Extract the [x, y] coordinate from the center of the cell holding the provided text.  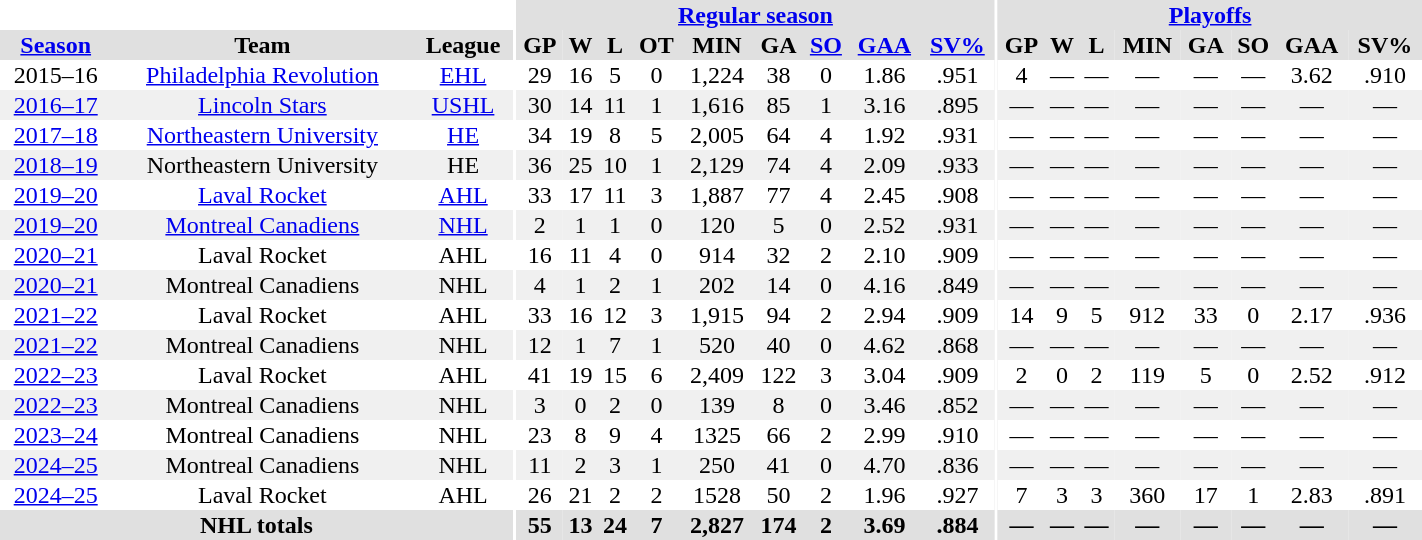
League [462, 45]
.908 [957, 195]
2.17 [1312, 315]
.884 [957, 525]
2018–19 [56, 165]
2017–18 [56, 135]
1,887 [718, 195]
360 [1148, 495]
2.09 [884, 165]
3.04 [884, 375]
2.94 [884, 315]
520 [718, 345]
USHL [462, 105]
85 [779, 105]
23 [540, 435]
15 [616, 375]
21 [580, 495]
2.83 [1312, 495]
914 [718, 255]
2016–17 [56, 105]
250 [718, 465]
26 [540, 495]
1,616 [718, 105]
3.16 [884, 105]
.912 [1385, 375]
1,915 [718, 315]
2.10 [884, 255]
2015–16 [56, 75]
Season [56, 45]
119 [1148, 375]
174 [779, 525]
139 [718, 405]
912 [1148, 315]
13 [580, 525]
Regular season [756, 15]
.891 [1385, 495]
120 [718, 225]
Team [262, 45]
.895 [957, 105]
2023–24 [56, 435]
.868 [957, 345]
.933 [957, 165]
30 [540, 105]
25 [580, 165]
36 [540, 165]
Philadelphia Revolution [262, 75]
1325 [718, 435]
32 [779, 255]
10 [616, 165]
2,129 [718, 165]
Lincoln Stars [262, 105]
2.45 [884, 195]
1,224 [718, 75]
.852 [957, 405]
55 [540, 525]
.836 [957, 465]
122 [779, 375]
3.69 [884, 525]
EHL [462, 75]
40 [779, 345]
.849 [957, 285]
34 [540, 135]
6 [656, 375]
2,827 [718, 525]
94 [779, 315]
.927 [957, 495]
2.99 [884, 435]
2,005 [718, 135]
1528 [718, 495]
4.70 [884, 465]
50 [779, 495]
OT [656, 45]
1.86 [884, 75]
29 [540, 75]
74 [779, 165]
.951 [957, 75]
Playoffs [1210, 15]
64 [779, 135]
1.92 [884, 135]
2,409 [718, 375]
3.62 [1312, 75]
.936 [1385, 315]
202 [718, 285]
38 [779, 75]
3.46 [884, 405]
24 [616, 525]
66 [779, 435]
4.16 [884, 285]
1.96 [884, 495]
4.62 [884, 345]
NHL totals [256, 525]
77 [779, 195]
